Scan for the cell matching the given text and deliver its [X, Y] coordinate at center. 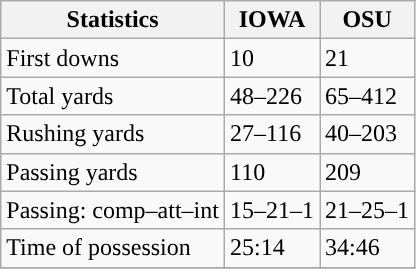
Statistics [113, 20]
209 [368, 172]
Passing yards [113, 172]
48–226 [272, 96]
21–25–1 [368, 210]
Passing: comp–att–int [113, 210]
40–203 [368, 134]
OSU [368, 20]
34:46 [368, 248]
15–21–1 [272, 210]
21 [368, 58]
25:14 [272, 248]
Rushing yards [113, 134]
Total yards [113, 96]
27–116 [272, 134]
Time of possession [113, 248]
110 [272, 172]
10 [272, 58]
IOWA [272, 20]
65–412 [368, 96]
First downs [113, 58]
